Scan for the cell matching the given text and deliver its (x, y) coordinate at center. 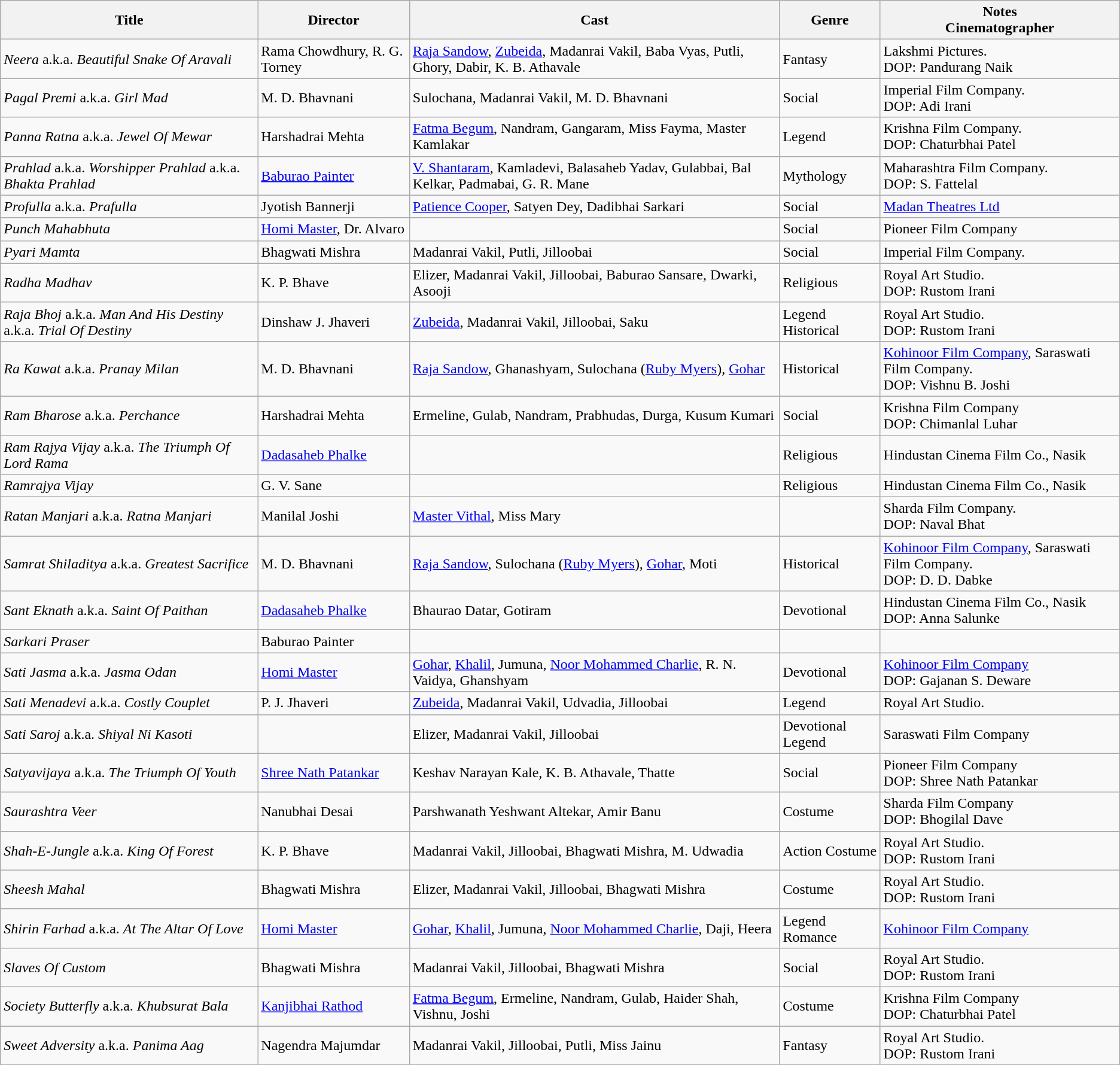
Keshav Narayan Kale, K. B. Athavale, Thatte (595, 773)
Madanrai Vakil, Jilloobai, Bhagwati Mishra, M. Udwadia (595, 851)
Neera a.k.a. Beautiful Snake Of Aravali (129, 59)
Sulochana, Madanrai Vakil, M. D. Bhavnani (595, 98)
Zubeida, Madanrai Vakil, Jilloobai, Saku (595, 322)
Sant Eknath a.k.a. Saint Of Paithan (129, 610)
Gohar, Khalil, Jumuna, Noor Mohammed Charlie, Daji, Heera (595, 929)
Kanjibhai Rathod (334, 1006)
Ra Kawat a.k.a. Pranay Milan (129, 369)
Parshwanath Yeshwant Altekar, Amir Banu (595, 811)
Sharda Film CompanyDOP: Bhogilal Dave (1000, 811)
Saurashtra Veer (129, 811)
Kohinoor Film Company (1000, 929)
Legend Historical (830, 322)
NotesCinematographer (1000, 20)
Fatma Begum, Nandram, Gangaram, Miss Fayma, Master Kamlakar (595, 136)
Kohinoor Film Company, Saraswati Film Company.DOP: D. D. Dabke (1000, 564)
Cast (595, 20)
Panna Ratna a.k.a. Jewel Of Mewar (129, 136)
Title (129, 20)
Madan Theatres Ltd (1000, 206)
Sheesh Mahal (129, 889)
Legend Romance (830, 929)
Shree Nath Patankar (334, 773)
Gohar, Khalil, Jumuna, Noor Mohammed Charlie, R. N. Vaidya, Ghanshyam (595, 673)
Shah-E-Jungle a.k.a. King Of Forest (129, 851)
Hindustan Cinema Film Co., NasikDOP: Anna Salunke (1000, 610)
Radha Madhav (129, 282)
Director (334, 20)
Krishna Film CompanyDOP: Chaturbhai Patel (1000, 1006)
Nagendra Majumdar (334, 1045)
Pioneer Film CompanyDOP: Shree Nath Patankar (1000, 773)
Rama Chowdhury, R. G. Torney (334, 59)
Imperial Film Company.DOP: Adi Irani (1000, 98)
Ram Bharose a.k.a. Perchance (129, 415)
Prahlad a.k.a. Worshipper Prahlad a.k.a. Bhakta Prahlad (129, 176)
Shirin Farhad a.k.a. At The Altar Of Love (129, 929)
Ratan Manjari a.k.a. Ratna Manjari (129, 517)
Homi Master, Dr. Alvaro (334, 229)
Sharda Film Company.DOP: Naval Bhat (1000, 517)
Samrat Shiladitya a.k.a. Greatest Sacrifice (129, 564)
Raja Bhoj a.k.a. Man And His Destiny a.k.a. Trial Of Destiny (129, 322)
Bhaurao Datar, Gotiram (595, 610)
Devotional Legend (830, 734)
Royal Art Studio. (1000, 703)
Kohinoor Film Company, Saraswati Film Company.DOP: Vishnu B. Joshi (1000, 369)
Profulla a.k.a. Prafulla (129, 206)
Punch Mahabhuta (129, 229)
Slaves Of Custom (129, 967)
Elizer, Madanrai Vakil, Jilloobai, Bhagwati Mishra (595, 889)
Ram Rajya Vijay a.k.a. The Triumph Of Lord Rama (129, 455)
Nanubhai Desai (334, 811)
P. J. Jhaveri (334, 703)
Madanrai Vakil, Putli, Jilloobai (595, 252)
Elizer, Madanrai Vakil, Jilloobai (595, 734)
Raja Sandow, Sulochana (Ruby Myers), Gohar, Moti (595, 564)
Sweet Adversity a.k.a. Panima Aag (129, 1045)
Genre (830, 20)
Sati Saroj a.k.a. Shiyal Ni Kasoti (129, 734)
Society Butterfly a.k.a. Khubsurat Bala (129, 1006)
Sati Menadevi a.k.a. Costly Couplet (129, 703)
Sarkari Praser (129, 641)
Mythology (830, 176)
Saraswati Film Company (1000, 734)
Royal Art Studio.DOP: Rustom Irani (1000, 282)
Pyari Mamta (129, 252)
Pagal Premi a.k.a. Girl Mad (129, 98)
Lakshmi Pictures.DOP: Pandurang Naik (1000, 59)
Manilal Joshi (334, 517)
Madanrai Vakil, Jilloobai, Putli, Miss Jainu (595, 1045)
Satyavijaya a.k.a. The Triumph Of Youth (129, 773)
Pioneer Film Company (1000, 229)
Krishna Film CompanyDOP: Chimanlal Luhar (1000, 415)
Raja Sandow, Ghanashyam, Sulochana (Ruby Myers), Gohar (595, 369)
Krishna Film Company.DOP: Chaturbhai Patel (1000, 136)
Jyotish Bannerji (334, 206)
Raja Sandow, Zubeida, Madanrai Vakil, Baba Vyas, Putli, Ghory, Dabir, K. B. Athavale (595, 59)
Ermeline, Gulab, Nandram, Prabhudas, Durga, Kusum Kumari (595, 415)
Sati Jasma a.k.a. Jasma Odan (129, 673)
Ramrajya Vijay (129, 486)
Madanrai Vakil, Jilloobai, Bhagwati Mishra (595, 967)
Action Costume (830, 851)
G. V. Sane (334, 486)
Imperial Film Company. (1000, 252)
Patience Cooper, Satyen Dey, Dadibhai Sarkari (595, 206)
Maharashtra Film Company.DOP: S. Fattelal (1000, 176)
Elizer, Madanrai Vakil, Jilloobai, Baburao Sansare, Dwarki, Asooji (595, 282)
Kohinoor Film CompanyDOP: Gajanan S. Deware (1000, 673)
Fatma Begum, Ermeline, Nandram, Gulab, Haider Shah, Vishnu, Joshi (595, 1006)
Zubeida, Madanrai Vakil, Udvadia, Jilloobai (595, 703)
Master Vithal, Miss Mary (595, 517)
V. Shantaram, Kamladevi, Balasaheb Yadav, Gulabbai, Bal Kelkar, Padmabai, G. R. Mane (595, 176)
Dinshaw J. Jhaveri (334, 322)
